Locate the cell with the specified text and output its (X, Y) center coordinate. 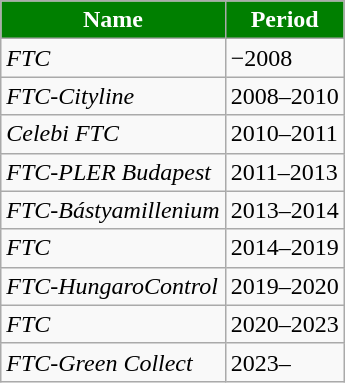
FTC-PLER Budapest (113, 172)
2010–2011 (284, 134)
2014–2019 (284, 248)
FTC-Bástyamillenium (113, 210)
FTC-Cityline (113, 96)
FTC-Green Collect (113, 362)
2011–2013 (284, 172)
Period (284, 20)
2023– (284, 362)
2013–2014 (284, 210)
2020–2023 (284, 324)
FTC-HungaroControl (113, 286)
Celebi FTC (113, 134)
Name (113, 20)
−2008 (284, 58)
2008–2010 (284, 96)
2019–2020 (284, 286)
